Find where the given text appears and provide that cell's center as [x, y] coordinate. 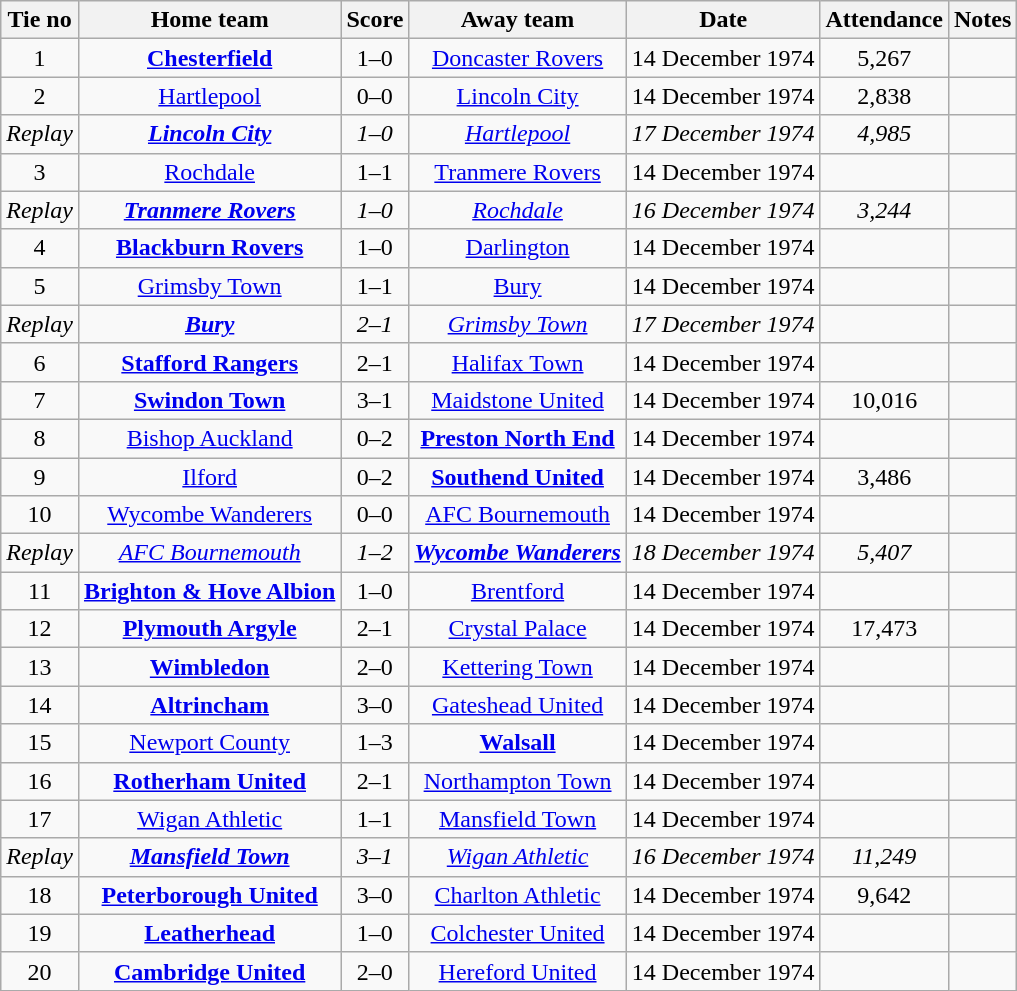
12 [40, 629]
9,642 [884, 895]
Chesterfield [209, 58]
Blackburn Rovers [209, 248]
Date [723, 20]
8 [40, 438]
1–3 [375, 743]
Preston North End [518, 438]
Hereford United [518, 971]
Stafford Rangers [209, 362]
Kettering Town [518, 667]
Walsall [518, 743]
Brighton & Hove Albion [209, 591]
15 [40, 743]
Notes [982, 20]
Charlton Athletic [518, 895]
2 [40, 96]
Brentford [518, 591]
Halifax Town [518, 362]
5 [40, 286]
Away team [518, 20]
Swindon Town [209, 400]
10,016 [884, 400]
17,473 [884, 629]
Crystal Palace [518, 629]
Cambridge United [209, 971]
Gateshead United [518, 705]
3 [40, 172]
10 [40, 515]
Newport County [209, 743]
1–2 [375, 553]
Score [375, 20]
2,838 [884, 96]
9 [40, 477]
Attendance [884, 20]
11 [40, 591]
Plymouth Argyle [209, 629]
18 [40, 895]
Darlington [518, 248]
Doncaster Rovers [518, 58]
1 [40, 58]
4,985 [884, 134]
Home team [209, 20]
7 [40, 400]
16 [40, 781]
Tie no [40, 20]
Wimbledon [209, 667]
Leatherhead [209, 933]
19 [40, 933]
14 [40, 705]
Peterborough United [209, 895]
11,249 [884, 857]
Colchester United [518, 933]
13 [40, 667]
6 [40, 362]
Bishop Auckland [209, 438]
4 [40, 248]
Altrincham [209, 705]
Southend United [518, 477]
3,486 [884, 477]
17 [40, 819]
20 [40, 971]
Maidstone United [518, 400]
18 December 1974 [723, 553]
Rotherham United [209, 781]
5,407 [884, 553]
5,267 [884, 58]
3,244 [884, 210]
Ilford [209, 477]
Northampton Town [518, 781]
